Capture the cell that displays the provided text and extract its (x, y) central coordinate. 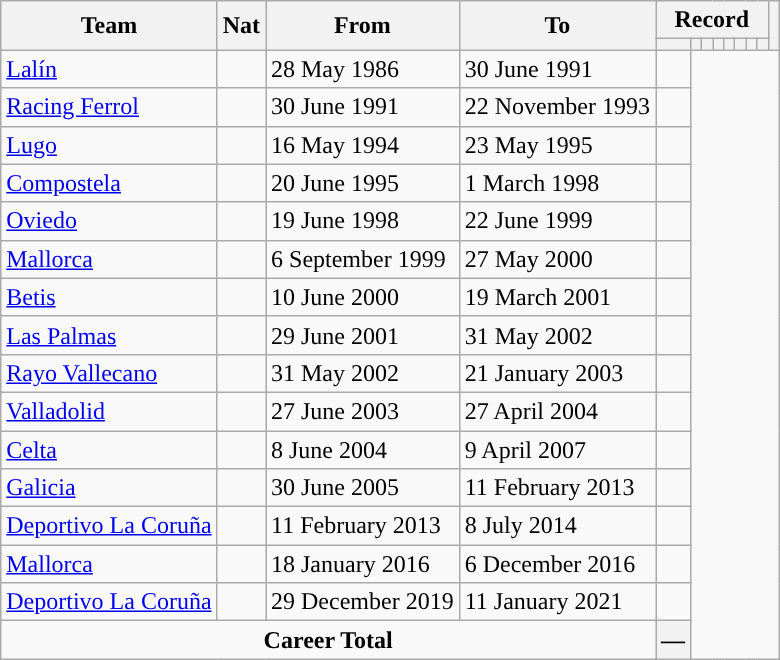
6 December 2016 (557, 564)
Betis (109, 297)
22 November 1993 (557, 107)
To (557, 26)
9 April 2007 (557, 449)
8 July 2014 (557, 526)
10 June 2000 (363, 297)
Lugo (109, 145)
30 June 2005 (363, 488)
27 April 2004 (557, 411)
21 January 2003 (557, 373)
Lalín (109, 69)
27 May 2000 (557, 259)
1 March 1998 (557, 183)
Valladolid (109, 411)
Career Total (328, 640)
18 January 2016 (363, 564)
19 June 1998 (363, 221)
8 June 2004 (363, 449)
29 June 2001 (363, 335)
Compostela (109, 183)
11 January 2021 (557, 602)
29 December 2019 (363, 602)
28 May 1986 (363, 69)
From (363, 26)
19 March 2001 (557, 297)
Celta (109, 449)
Team (109, 26)
Galicia (109, 488)
6 September 1999 (363, 259)
16 May 1994 (363, 145)
Las Palmas (109, 335)
20 June 1995 (363, 183)
Record (712, 20)
— (674, 640)
Rayo Vallecano (109, 373)
23 May 1995 (557, 145)
Racing Ferrol (109, 107)
Nat (241, 26)
22 June 1999 (557, 221)
27 June 2003 (363, 411)
Oviedo (109, 221)
